Provide the (X, Y) coordinate of the cell's center where the given text is located.  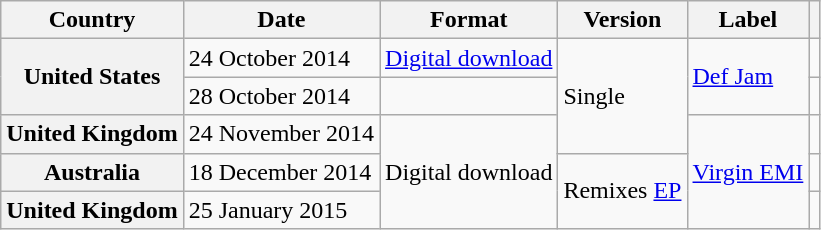
Def Jam (748, 77)
18 December 2014 (281, 172)
Single (622, 96)
Date (281, 20)
25 January 2015 (281, 210)
Australia (92, 172)
Virgin EMI (748, 172)
Country (92, 20)
24 November 2014 (281, 134)
28 October 2014 (281, 96)
24 October 2014 (281, 58)
Format (469, 20)
Label (748, 20)
Version (622, 20)
United States (92, 77)
Remixes EP (622, 191)
